Identify which cell holds the provided text, then report its [x, y] central coordinate. 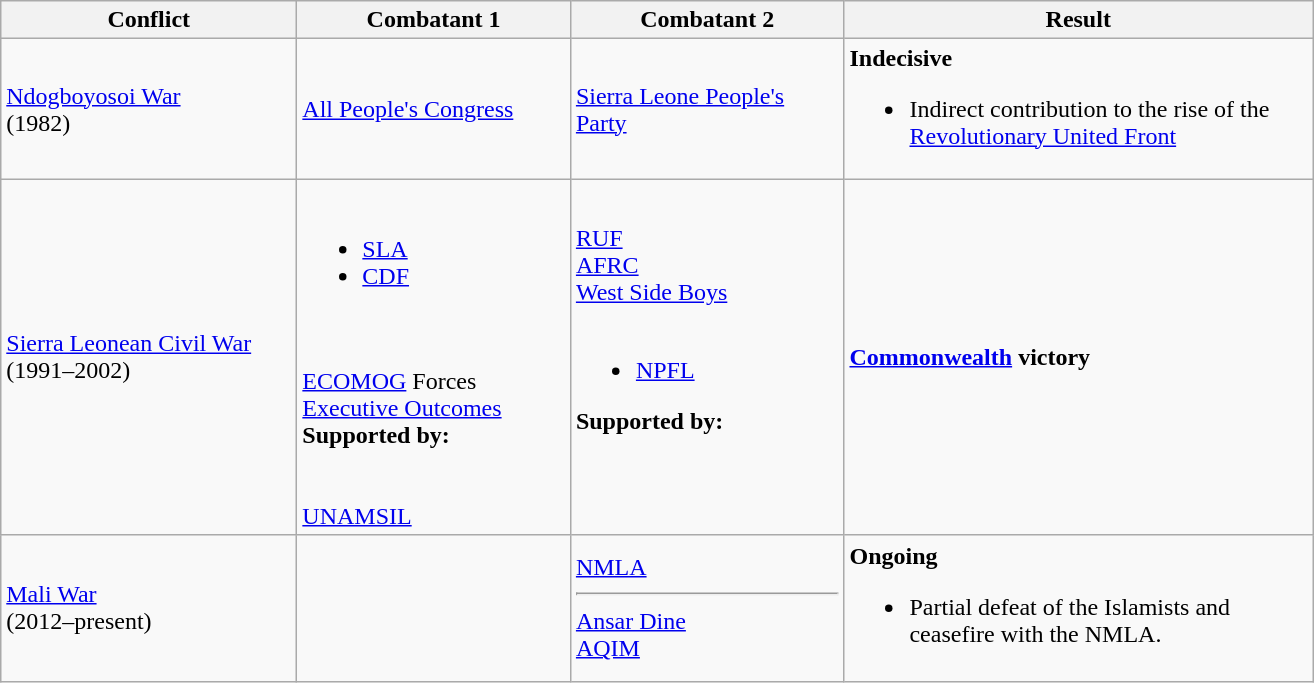
Ndogboyosoi War(1982) [149, 109]
All People's Congress [434, 109]
Conflict [149, 20]
Commonwealth victory [1078, 357]
Sierra Leonean Civil War(1991–2002) [149, 357]
Combatant 2 [707, 20]
NMLA Ansar Dine AQIM [707, 608]
RUF AFRCWest Side BoysNPFLSupported by: [707, 357]
SLACDFECOMOG ForcesExecutive Outcomes Supported by: UNAMSIL [434, 357]
IndecisiveIndirect contribution to the rise of the Revolutionary United Front [1078, 109]
Result [1078, 20]
OngoingPartial defeat of the Islamists and ceasefire with the NMLA. [1078, 608]
Sierra Leone People's Party [707, 109]
Mali War(2012–present) [149, 608]
Combatant 1 [434, 20]
